Extract the [x, y] coordinate from the center of the cell holding the provided text.  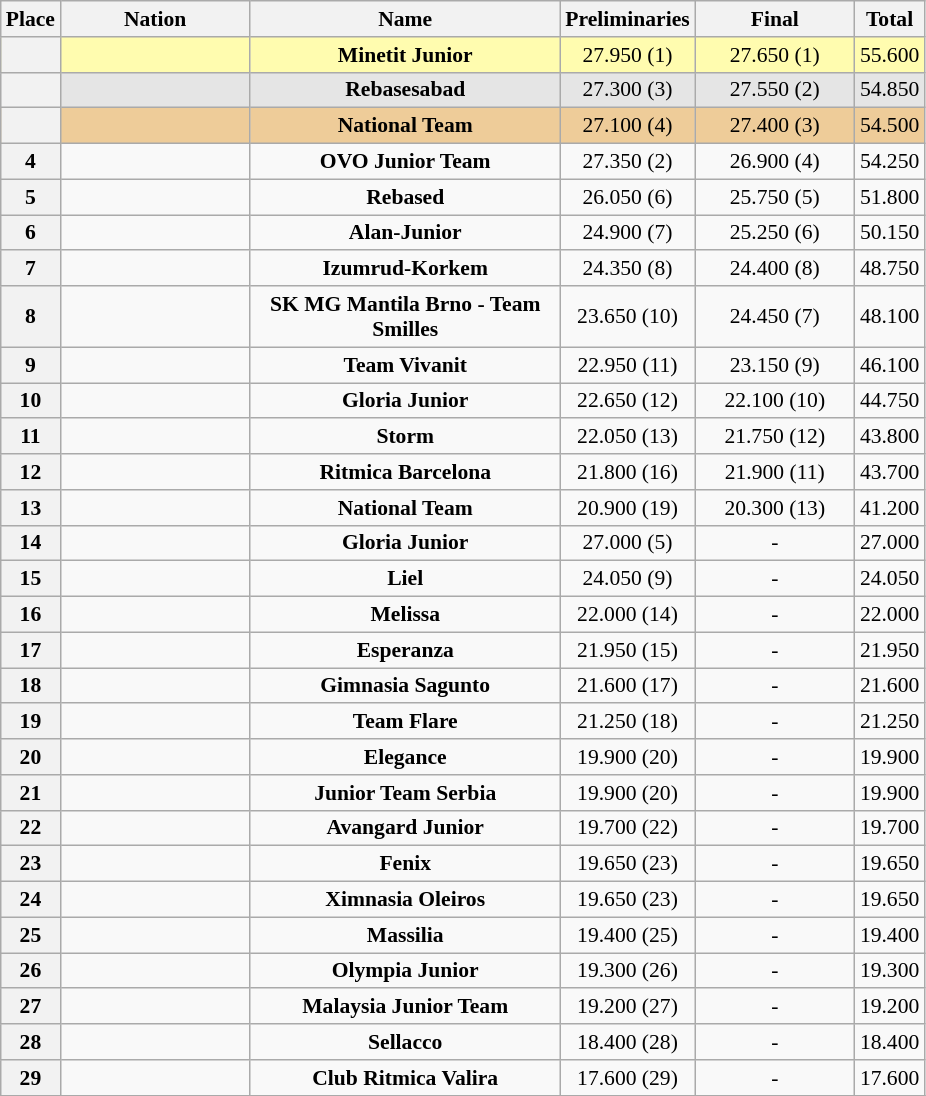
46.100 [890, 365]
Elegance [405, 757]
48.100 [890, 316]
27.300 (3) [627, 90]
Sellacco [405, 1042]
Gimnasia Sagunto [405, 686]
21.750 (12) [775, 437]
22.100 (10) [775, 401]
9 [30, 365]
48.750 [890, 269]
18.400 [890, 1042]
27.000 (5) [627, 543]
27.400 (3) [775, 126]
Malaysia Junior Team [405, 1007]
27.000 [890, 543]
44.750 [890, 401]
17 [30, 650]
20 [30, 757]
Esperanza [405, 650]
15 [30, 579]
19.400 [890, 935]
Team Vivanit [405, 365]
Rebasesabad [405, 90]
25.750 (5) [775, 197]
Ritmica Barcelona [405, 472]
20.300 (13) [775, 508]
Storm [405, 437]
19.300 (26) [627, 971]
16 [30, 615]
22.000 (14) [627, 615]
Junior Team Serbia [405, 793]
17.600 [890, 1078]
25 [30, 935]
51.800 [890, 197]
Preliminaries [627, 19]
Liel [405, 579]
Melissa [405, 615]
21.900 (11) [775, 472]
18 [30, 686]
OVO Junior Team [405, 162]
55.600 [890, 55]
50.150 [890, 233]
19 [30, 722]
23 [30, 864]
54.250 [890, 162]
21.600 [890, 686]
54.850 [890, 90]
SK MG Mantila Brno - Team Smilles [405, 316]
13 [30, 508]
4 [30, 162]
24.900 (7) [627, 233]
27.100 (4) [627, 126]
Name [405, 19]
Final [775, 19]
23.150 (9) [775, 365]
24.050 [890, 579]
18.400 (28) [627, 1042]
21.250 [890, 722]
43.700 [890, 472]
22.000 [890, 615]
11 [30, 437]
Alan-Junior [405, 233]
19.400 (25) [627, 935]
27.350 (2) [627, 162]
20.900 (19) [627, 508]
Place [30, 19]
24.050 (9) [627, 579]
Nation [155, 19]
21.950 (15) [627, 650]
7 [30, 269]
24.350 (8) [627, 269]
19.700 [890, 828]
Rebased [405, 197]
22.650 (12) [627, 401]
22.950 (11) [627, 365]
26.900 (4) [775, 162]
24.400 (8) [775, 269]
26.050 (6) [627, 197]
21.950 [890, 650]
27.950 (1) [627, 55]
43.800 [890, 437]
14 [30, 543]
17.600 (29) [627, 1078]
10 [30, 401]
Minetit Junior [405, 55]
19.200 (27) [627, 1007]
19.200 [890, 1007]
28 [30, 1042]
21.600 (17) [627, 686]
Team Flare [405, 722]
Olympia Junior [405, 971]
25.250 (6) [775, 233]
5 [30, 197]
Club Ritmica Valira [405, 1078]
Fenix [405, 864]
21.250 (18) [627, 722]
26 [30, 971]
21 [30, 793]
27.650 (1) [775, 55]
41.200 [890, 508]
Ximnasia Oleiros [405, 900]
19.300 [890, 971]
Total [890, 19]
8 [30, 316]
12 [30, 472]
22 [30, 828]
29 [30, 1078]
24.450 (7) [775, 316]
27 [30, 1007]
22.050 (13) [627, 437]
54.500 [890, 126]
Izumrud-Korkem [405, 269]
21.800 (16) [627, 472]
6 [30, 233]
19.700 (22) [627, 828]
24 [30, 900]
27.550 (2) [775, 90]
23.650 (10) [627, 316]
Avangard Junior [405, 828]
Massilia [405, 935]
